From the cell containing the given text, extract its center point as [X, Y] coordinate. 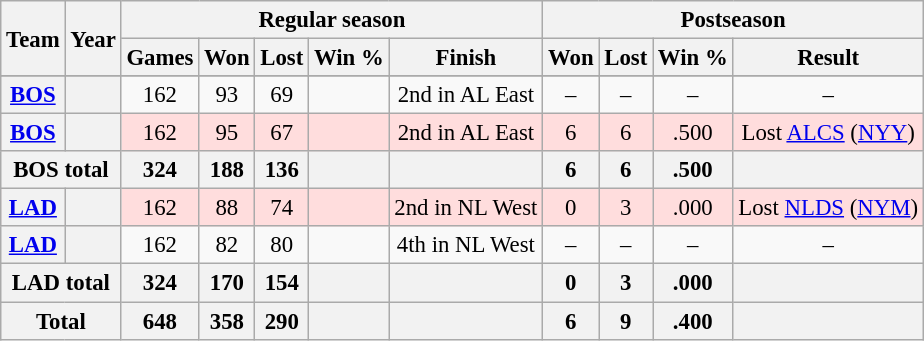
9 [626, 321]
69 [282, 95]
290 [282, 321]
358 [227, 321]
80 [282, 245]
154 [282, 283]
136 [282, 170]
BOS total [61, 170]
Lost ALCS (NYY) [828, 133]
4th in NL West [466, 245]
Games [160, 58]
648 [160, 321]
Finish [466, 58]
95 [227, 133]
Postseason [734, 20]
.400 [693, 321]
67 [282, 133]
82 [227, 245]
Lost NLDS (NYM) [828, 208]
88 [227, 208]
93 [227, 95]
188 [227, 170]
Team [33, 38]
LAD total [61, 283]
74 [282, 208]
Total [61, 321]
2nd in NL West [466, 208]
Year [93, 38]
Result [828, 58]
170 [227, 283]
Regular season [332, 20]
